Scan for the cell matching the given text and deliver its [X, Y] coordinate at center. 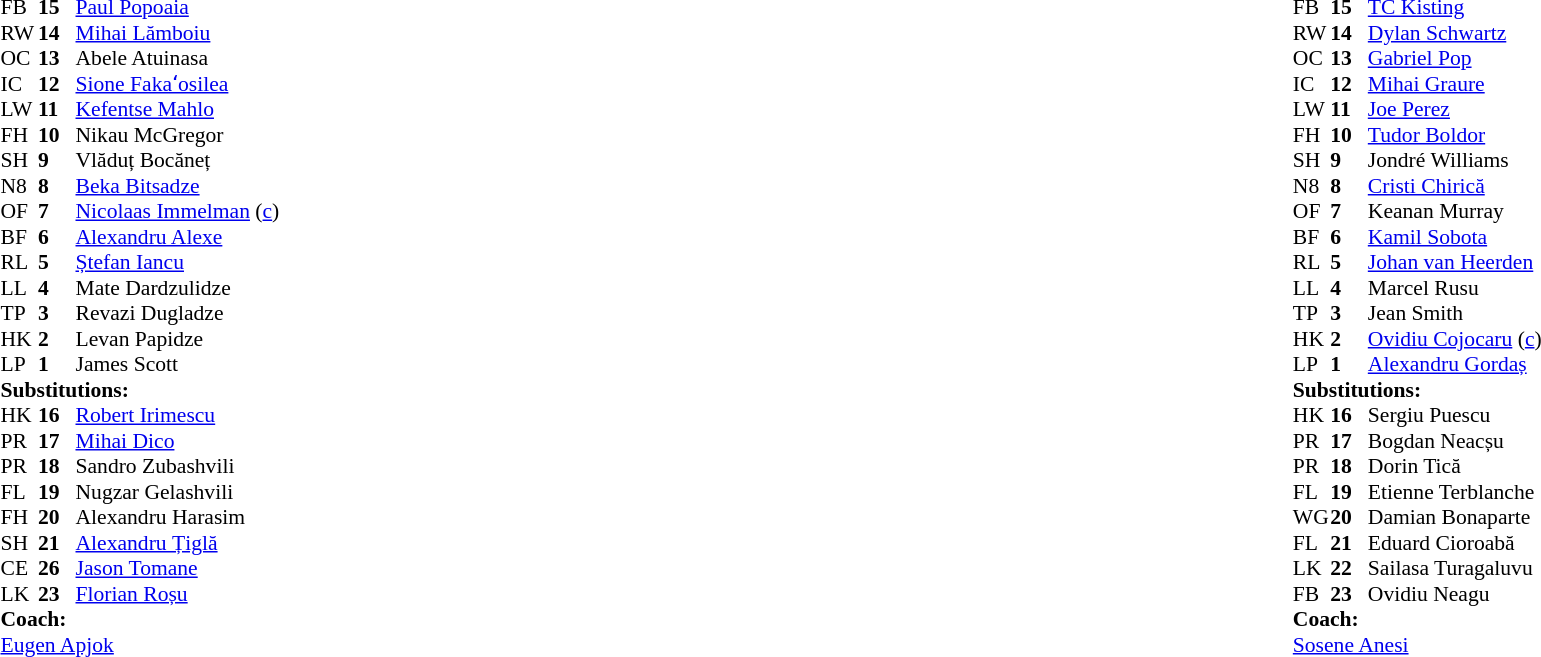
Sandro Zubashvili [178, 467]
Mate Dardzulidze [178, 288]
Robert Irimescu [178, 415]
Beka Bitsadze [178, 186]
WG [1312, 517]
James Scott [178, 365]
Ștefan Iancu [178, 263]
Substitutions: [140, 390]
Alexandru Harasim [178, 517]
Revazi Dugladze [178, 313]
Kefentse Mahlo [178, 109]
Mihai Lămboiu [178, 33]
26 [57, 569]
Mihai Dico [178, 441]
Alexandru Alexe [178, 237]
Vlăduț Bocăneț [178, 161]
Sione Fakaʻosilea [178, 84]
FB [1312, 594]
CE [19, 569]
22 [1349, 569]
Levan Papidze [178, 339]
Abele Atuinasa [178, 59]
Florian Roșu [178, 594]
Jason Tomane [178, 569]
Alexandru Țiglă [178, 543]
Nicolaas Immelman (c) [178, 211]
Nugzar Gelashvili [178, 492]
Nikau McGregor [178, 135]
Coach: [140, 619]
